Identify which cell holds the provided text, then report its (X, Y) central coordinate. 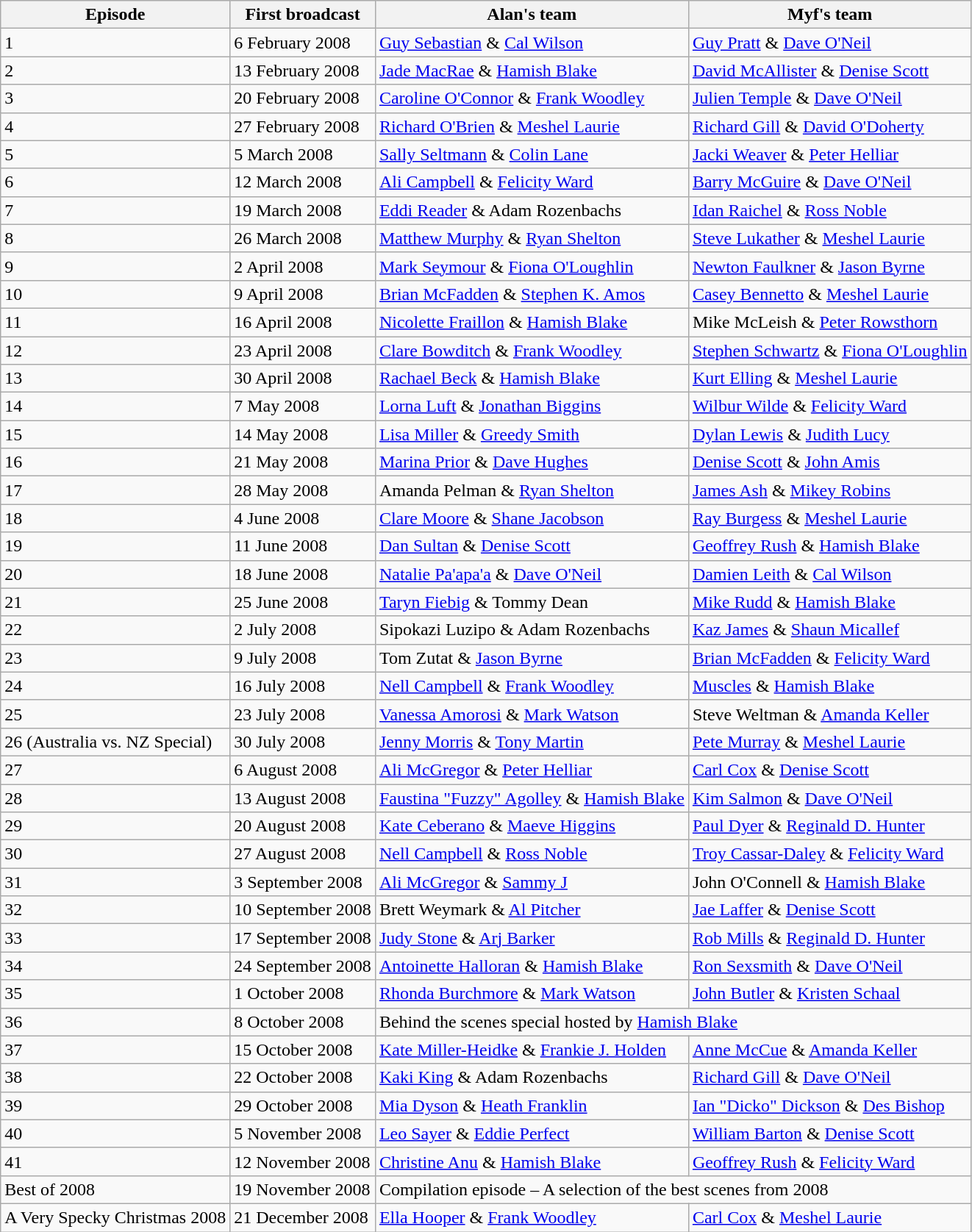
Kurt Elling & Meshel Laurie (829, 379)
Stephen Schwartz & Fiona O'Loughlin (829, 351)
12 (115, 351)
10 September 2008 (303, 910)
William Barton & Denise Scott (829, 1133)
First broadcast (303, 15)
Kate Ceberano & Maeve Higgins (532, 826)
Dan Sultan & Denise Scott (532, 546)
28 (115, 798)
Caroline O'Connor & Frank Woodley (532, 99)
18 June 2008 (303, 574)
22 October 2008 (303, 1078)
Julien Temple & Dave O'Neil (829, 99)
Ray Burgess & Meshel Laurie (829, 518)
John O'Connell & Hamish Blake (829, 882)
35 (115, 994)
21 (115, 602)
Jade MacRae & Hamish Blake (532, 71)
38 (115, 1078)
16 April 2008 (303, 322)
15 October 2008 (303, 1050)
5 November 2008 (303, 1133)
24 September 2008 (303, 966)
Paul Dyer & Reginald D. Hunter (829, 826)
2 April 2008 (303, 266)
Rob Mills & Reginald D. Hunter (829, 938)
Pete Murray & Meshel Laurie (829, 742)
21 December 2008 (303, 1217)
Nell Campbell & Frank Woodley (532, 686)
A Very Specky Christmas 2008 (115, 1217)
Rachael Beck & Hamish Blake (532, 379)
Ian "Dicko" Dickson & Des Bishop (829, 1106)
25 (115, 714)
Damien Leith & Cal Wilson (829, 574)
John Butler & Kristen Schaal (829, 994)
9 (115, 266)
Clare Bowditch & Frank Woodley (532, 351)
Sipokazi Luzipo & Adam Rozenbachs (532, 630)
20 (115, 574)
19 (115, 546)
6 August 2008 (303, 770)
5 (115, 154)
Eddi Reader & Adam Rozenbachs (532, 210)
Alan's team (532, 15)
Jenny Morris & Tony Martin (532, 742)
Brian McFadden & Felicity Ward (829, 658)
Vanessa Amorosi & Mark Watson (532, 714)
Barry McGuire & Dave O'Neil (829, 182)
Kim Salmon & Dave O'Neil (829, 798)
Marina Prior & Dave Hughes (532, 462)
33 (115, 938)
Dylan Lewis & Judith Lucy (829, 434)
Mike Rudd & Hamish Blake (829, 602)
34 (115, 966)
Geoffrey Rush & Felicity Ward (829, 1161)
Geoffrey Rush & Hamish Blake (829, 546)
14 (115, 407)
Ella Hooper & Frank Woodley (532, 1217)
28 May 2008 (303, 490)
31 (115, 882)
Natalie Pa'apa'a & Dave O'Neil (532, 574)
3 September 2008 (303, 882)
Kaki King & Adam Rozenbachs (532, 1078)
Compilation episode – A selection of the best scenes from 2008 (673, 1189)
Denise Scott & John Amis (829, 462)
30 July 2008 (303, 742)
David McAllister & Denise Scott (829, 71)
Newton Faulkner & Jason Byrne (829, 266)
19 March 2008 (303, 210)
Kaz James & Shaun Micallef (829, 630)
Antoinette Halloran & Hamish Blake (532, 966)
23 (115, 658)
Idan Raichel & Ross Noble (829, 210)
Nicolette Fraillon & Hamish Blake (532, 322)
Nell Campbell & Ross Noble (532, 854)
13 (115, 379)
Mike McLeish & Peter Rowsthorn (829, 322)
30 (115, 854)
5 March 2008 (303, 154)
7 (115, 210)
Steve Lukather & Meshel Laurie (829, 238)
13 August 2008 (303, 798)
3 (115, 99)
Judy Stone & Arj Barker (532, 938)
Richard O'Brien & Meshel Laurie (532, 126)
26 March 2008 (303, 238)
Clare Moore & Shane Jacobson (532, 518)
29 October 2008 (303, 1106)
27 (115, 770)
23 July 2008 (303, 714)
Episode (115, 15)
Muscles & Hamish Blake (829, 686)
Steve Weltman & Amanda Keller (829, 714)
15 (115, 434)
Kate Miller-Heidke & Frankie J. Holden (532, 1050)
Amanda Pelman & Ryan Shelton (532, 490)
6 (115, 182)
4 (115, 126)
19 November 2008 (303, 1189)
25 June 2008 (303, 602)
16 July 2008 (303, 686)
Wilbur Wilde & Felicity Ward (829, 407)
Myf's team (829, 15)
10 (115, 294)
6 February 2008 (303, 43)
18 (115, 518)
40 (115, 1133)
27 August 2008 (303, 854)
James Ash & Mikey Robins (829, 490)
23 April 2008 (303, 351)
Brett Weymark & Al Pitcher (532, 910)
32 (115, 910)
26 (Australia vs. NZ Special) (115, 742)
Rhonda Burchmore & Mark Watson (532, 994)
Mia Dyson & Heath Franklin (532, 1106)
12 March 2008 (303, 182)
2 (115, 71)
Mark Seymour & Fiona O'Loughlin (532, 266)
Best of 2008 (115, 1189)
Behind the scenes special hosted by Hamish Blake (673, 1022)
1 October 2008 (303, 994)
17 (115, 490)
1 (115, 43)
37 (115, 1050)
39 (115, 1106)
27 February 2008 (303, 126)
Jacki Weaver & Peter Helliar (829, 154)
Lisa Miller & Greedy Smith (532, 434)
Richard Gill & Dave O'Neil (829, 1078)
30 April 2008 (303, 379)
24 (115, 686)
9 July 2008 (303, 658)
11 (115, 322)
Faustina "Fuzzy" Agolley & Hamish Blake (532, 798)
17 September 2008 (303, 938)
16 (115, 462)
Richard Gill & David O'Doherty (829, 126)
Lorna Luft & Jonathan Biggins (532, 407)
2 July 2008 (303, 630)
Ali McGregor & Sammy J (532, 882)
Matthew Murphy & Ryan Shelton (532, 238)
Carl Cox & Denise Scott (829, 770)
20 February 2008 (303, 99)
4 June 2008 (303, 518)
7 May 2008 (303, 407)
Jae Laffer & Denise Scott (829, 910)
22 (115, 630)
Ali McGregor & Peter Helliar (532, 770)
20 August 2008 (303, 826)
21 May 2008 (303, 462)
Anne McCue & Amanda Keller (829, 1050)
8 (115, 238)
14 May 2008 (303, 434)
Christine Anu & Hamish Blake (532, 1161)
13 February 2008 (303, 71)
Tom Zutat & Jason Byrne (532, 658)
11 June 2008 (303, 546)
Taryn Fiebig & Tommy Dean (532, 602)
29 (115, 826)
Ron Sexsmith & Dave O'Neil (829, 966)
36 (115, 1022)
41 (115, 1161)
Sally Seltmann & Colin Lane (532, 154)
Casey Bennetto & Meshel Laurie (829, 294)
9 April 2008 (303, 294)
12 November 2008 (303, 1161)
Carl Cox & Meshel Laurie (829, 1217)
Leo Sayer & Eddie Perfect (532, 1133)
Guy Pratt & Dave O'Neil (829, 43)
Brian McFadden & Stephen K. Amos (532, 294)
Troy Cassar-Daley & Felicity Ward (829, 854)
Guy Sebastian & Cal Wilson (532, 43)
8 October 2008 (303, 1022)
Ali Campbell & Felicity Ward (532, 182)
